Return [x, y] of the center of cell containing provided text 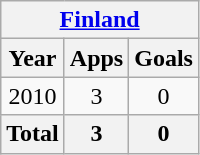
Goals [164, 58]
Total [33, 134]
2010 [33, 96]
Finland [100, 20]
Apps [96, 58]
Year [33, 58]
